Return the [X, Y] coordinate for the center point of the cell that contains the specified text.  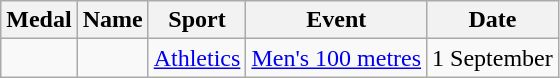
Men's 100 metres [336, 58]
Sport [197, 20]
Name [112, 20]
Event [336, 20]
1 September [493, 58]
Athletics [197, 58]
Medal [39, 20]
Date [493, 20]
